Output the (X, Y) coordinate of the center of the cell containing the given text.  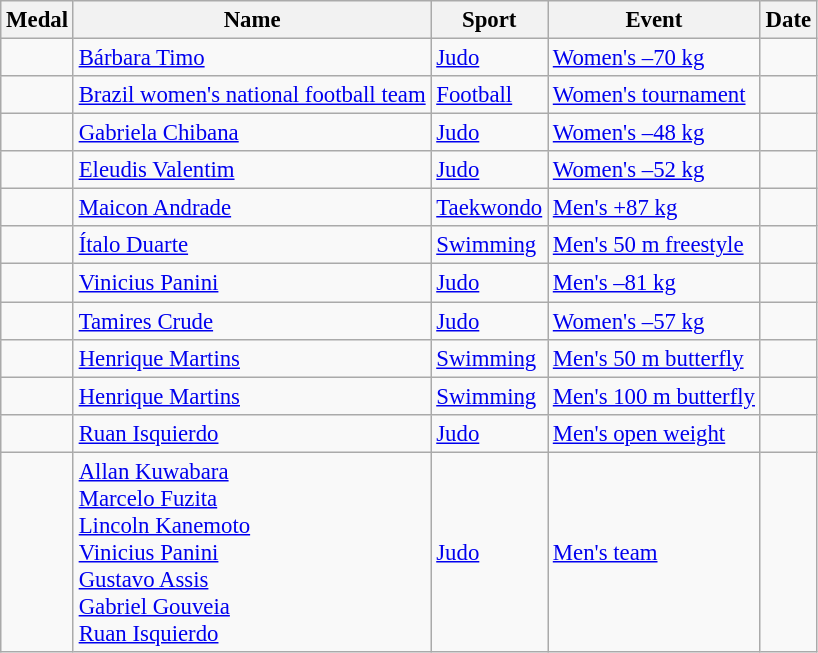
Women's –70 kg (654, 58)
Tamires Crude (252, 321)
Date (788, 20)
Men's 100 m butterfly (654, 396)
Ítalo Duarte (252, 245)
Vinicius Panini (252, 283)
Ruan Isquierdo (252, 433)
Sport (490, 20)
Taekwondo (490, 208)
Women's –57 kg (654, 321)
Men's 50 m freestyle (654, 245)
Eleudis Valentim (252, 170)
Allan KuwabaraMarcelo FuzitaLincoln Kanemoto Vinicius PaniniGustavo AssisGabriel Gouveia Ruan Isquierdo (252, 552)
Maicon Andrade (252, 208)
Women's –52 kg (654, 170)
Men's open weight (654, 433)
Event (654, 20)
Football (490, 95)
Women's –48 kg (654, 133)
Bárbara Timo (252, 58)
Men's +87 kg (654, 208)
Brazil women's national football team (252, 95)
Women's tournament (654, 95)
Name (252, 20)
Gabriela Chibana (252, 133)
Men's 50 m butterfly (654, 358)
Men's team (654, 552)
Medal (38, 20)
Men's –81 kg (654, 283)
